Search for the cell housing the specified text and yield its (x, y) center coordinate. 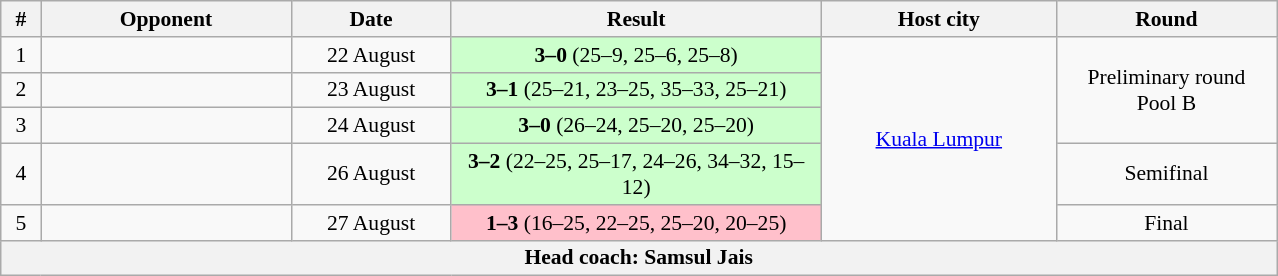
24 August (371, 126)
Semifinal (1166, 174)
Result (636, 19)
# (21, 19)
3–1 (25–21, 23–25, 35–33, 25–21) (636, 90)
3–2 (22–25, 25–17, 24–26, 34–32, 15–12) (636, 174)
Date (371, 19)
Head coach: Samsul Jais (639, 258)
1–3 (16–25, 22–25, 25–20, 20–25) (636, 223)
Round (1166, 19)
Host city (938, 19)
3–0 (26–24, 25–20, 25–20) (636, 126)
27 August (371, 223)
4 (21, 174)
3–0 (25–9, 25–6, 25–8) (636, 55)
3 (21, 126)
5 (21, 223)
2 (21, 90)
Preliminary roundPool B (1166, 90)
23 August (371, 90)
1 (21, 55)
22 August (371, 55)
Kuala Lumpur (938, 139)
Final (1166, 223)
26 August (371, 174)
Opponent (166, 19)
